Determine the [X, Y] coordinate at the center of the cell enclosing the given text.  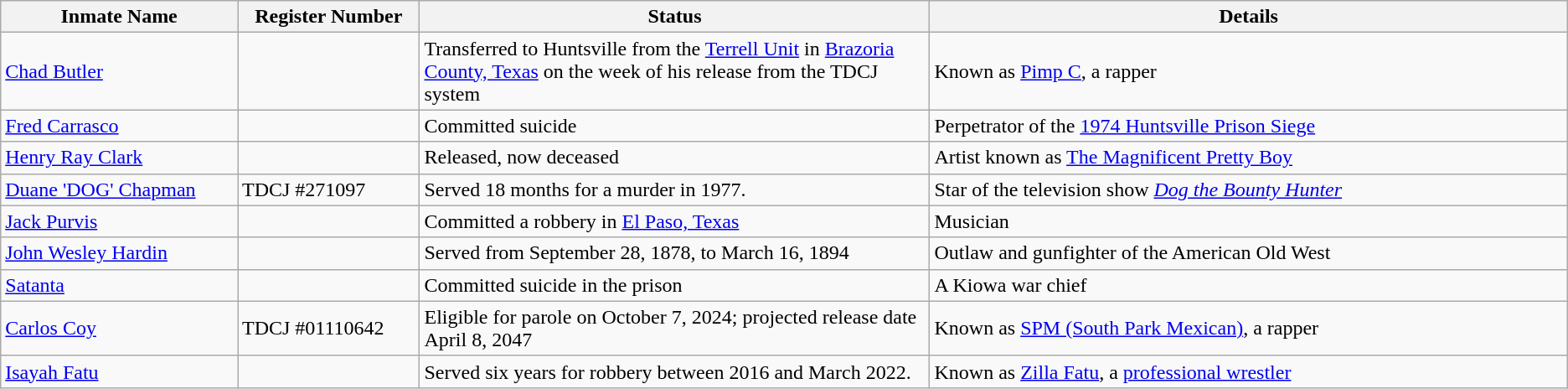
Served six years for robbery between 2016 and March 2022. [675, 371]
Committed a robbery in El Paso, Texas [675, 221]
Duane 'DOG' Chapman [119, 189]
Committed suicide [675, 126]
John Wesley Hardin [119, 253]
Status [675, 17]
Star of the television show Dog the Bounty Hunter [1248, 189]
Known as Pimp C, a rapper [1248, 71]
Known as Zilla Fatu, a professional wrestler [1248, 371]
Musician [1248, 221]
Satanta [119, 285]
Served 18 months for a murder in 1977. [675, 189]
Perpetrator of the 1974 Huntsville Prison Siege [1248, 126]
Register Number [328, 17]
Carlos Coy [119, 329]
Known as SPM (South Park Mexican), a rapper [1248, 329]
TDCJ #271097 [328, 189]
Fred Carrasco [119, 126]
Artist known as The Magnificent Pretty Boy [1248, 158]
Isayah Fatu [119, 371]
Chad Butler [119, 71]
A Kiowa war chief [1248, 285]
TDCJ #01110642 [328, 329]
Served from September 28, 1878, to March 16, 1894 [675, 253]
Eligible for parole on October 7, 2024; projected release date April 8, 2047 [675, 329]
Henry Ray Clark [119, 158]
Jack Purvis [119, 221]
Released, now deceased [675, 158]
Details [1248, 17]
Outlaw and gunfighter of the American Old West [1248, 253]
Inmate Name [119, 17]
Committed suicide in the prison [675, 285]
Transferred to Huntsville from the Terrell Unit in Brazoria County, Texas on the week of his release from the TDCJ system [675, 71]
